Scan for the cell matching the given text and deliver its (X, Y) coordinate at center. 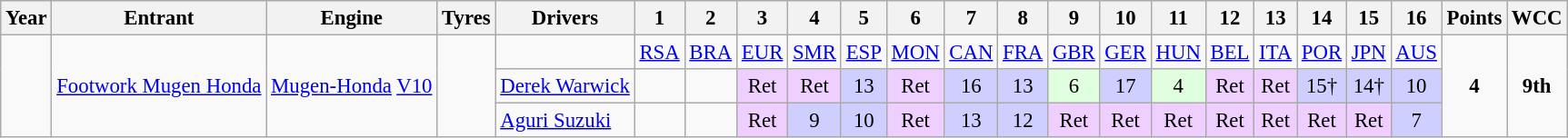
15† (1322, 86)
2 (711, 18)
Points (1474, 18)
14 (1322, 18)
8 (1024, 18)
1 (660, 18)
ITA (1276, 53)
JPN (1369, 53)
Entrant (159, 18)
17 (1125, 86)
Tyres (466, 18)
FRA (1024, 53)
AUS (1416, 53)
Derek Warwick (565, 86)
BRA (711, 53)
Drivers (565, 18)
MON (915, 53)
WCC (1537, 18)
HUN (1178, 53)
Mugen-Honda V10 (352, 87)
15 (1369, 18)
RSA (660, 53)
3 (762, 18)
ESP (864, 53)
Aguri Suzuki (565, 121)
11 (1178, 18)
14† (1369, 86)
EUR (762, 53)
GER (1125, 53)
5 (864, 18)
SMR (814, 53)
POR (1322, 53)
BEL (1230, 53)
Footwork Mugen Honda (159, 87)
Year (26, 18)
GBR (1074, 53)
Engine (352, 18)
9th (1537, 87)
CAN (971, 53)
